Detect which cell encompasses the target text, then output its [x, y] center coordinate. 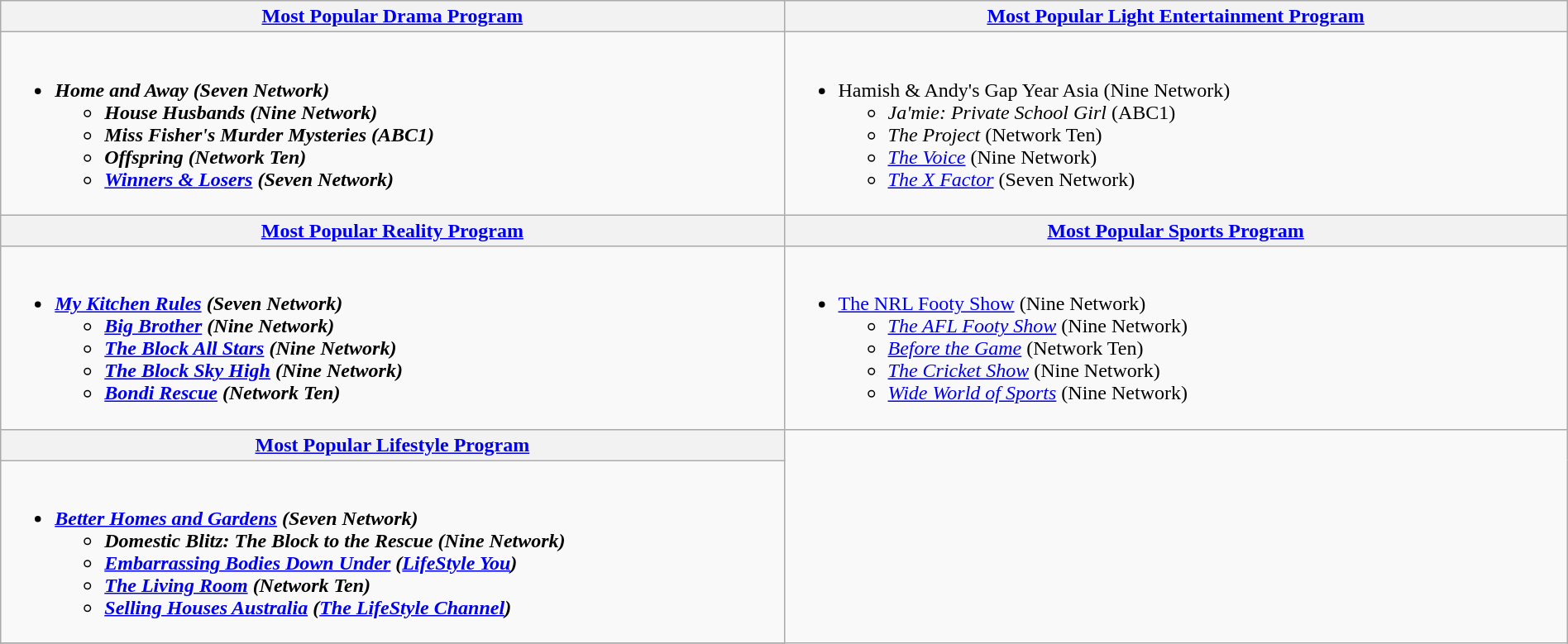
Most Popular Light Entertainment Program [1176, 17]
Most Popular Drama Program [392, 17]
Most Popular Reality Program [392, 231]
Most Popular Sports Program [1176, 231]
Most Popular Lifestyle Program [392, 445]
